Determine the (X, Y) coordinate at the center of the cell enclosing the given text.  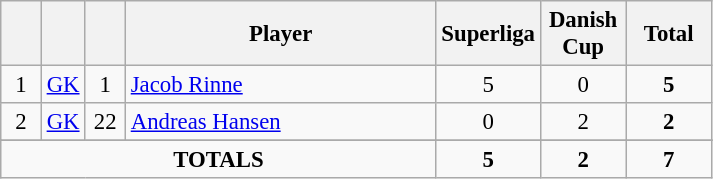
Total (669, 34)
7 (669, 160)
Player (280, 34)
TOTALS (218, 160)
Jacob Rinne (280, 85)
Danish Cup (583, 34)
22 (106, 122)
Andreas Hansen (280, 122)
Superliga (488, 34)
